Return the [x, y] coordinate for the center point of the cell that contains the specified text.  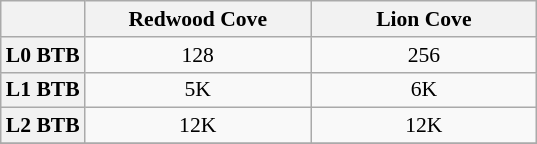
L0 BTB [43, 55]
128 [198, 55]
5K [198, 90]
Redwood Cove [198, 19]
Lion Cove [424, 19]
L1 BTB [43, 90]
6K [424, 90]
256 [424, 55]
L2 BTB [43, 126]
